For the text-containing cell, return its midpoint in [x, y] coordinate format. 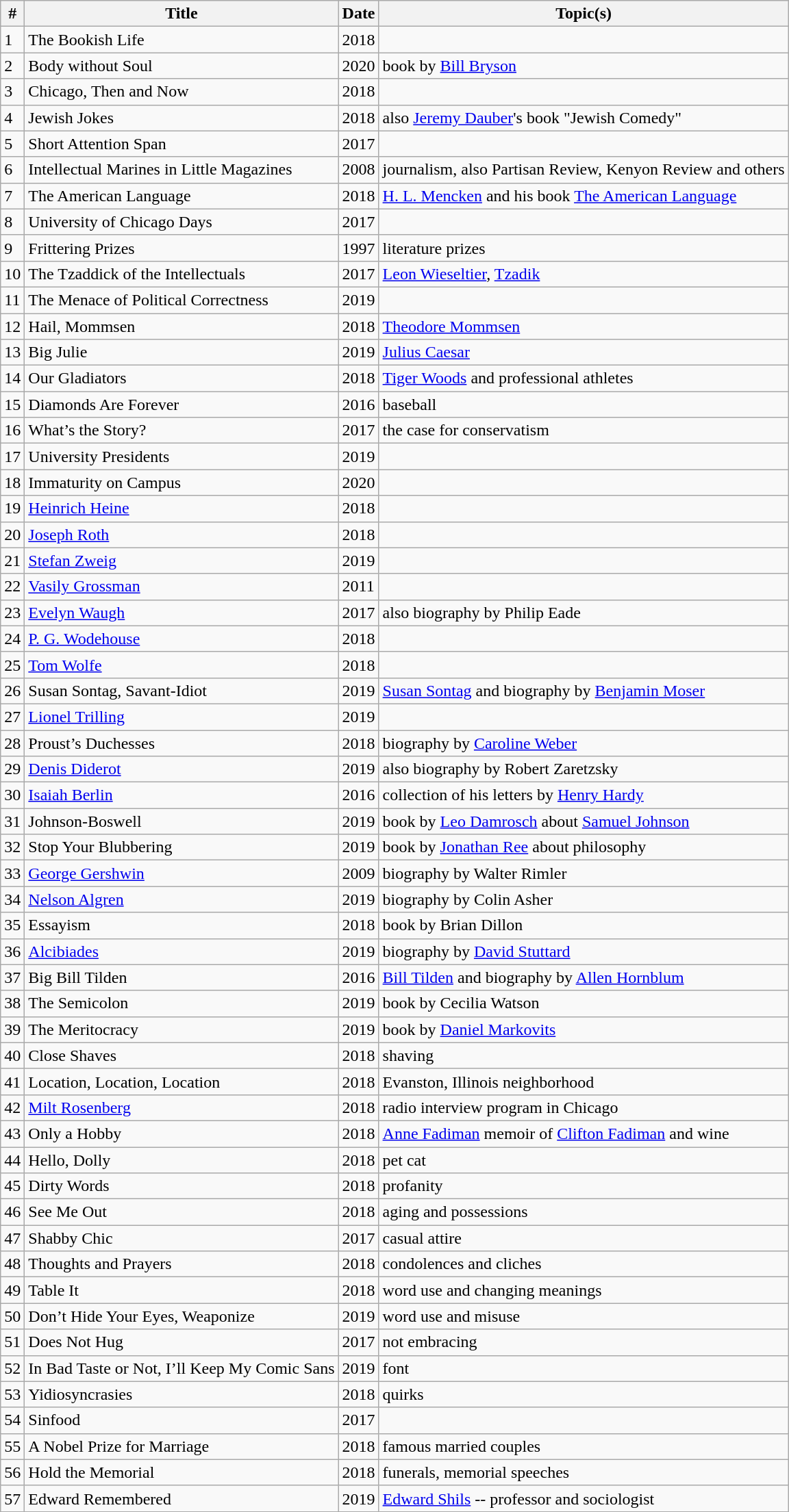
book by Leo Damrosch about Samuel Johnson [584, 821]
The Bookish Life [181, 40]
55 [12, 1446]
Diamonds Are Forever [181, 405]
Date [359, 14]
9 [12, 248]
Julius Caesar [584, 353]
1 [12, 40]
Evanston, Illinois neighborhood [584, 1081]
aging and possessions [584, 1212]
38 [12, 1003]
The Menace of Political Correctness [181, 300]
Proust’s Duchesses [181, 743]
shaving [584, 1055]
Close Shaves [181, 1055]
font [584, 1368]
Susan Sontag, Savant-Idiot [181, 691]
Milt Rosenberg [181, 1107]
also biography by Robert Zaretzsky [584, 769]
In Bad Taste or Not, I’ll Keep My Comic Sans [181, 1368]
10 [12, 274]
16 [12, 431]
Hold the Memorial [181, 1472]
Don’t Hide Your Eyes, Weaponize [181, 1316]
45 [12, 1186]
Intellectual Marines in Little Magazines [181, 170]
Does Not Hug [181, 1342]
Vasily Grossman [181, 587]
4 [12, 118]
14 [12, 379]
2009 [359, 873]
biography by Caroline Weber [584, 743]
Body without Soul [181, 66]
Hello, Dolly [181, 1160]
54 [12, 1420]
Our Gladiators [181, 379]
Johnson-Boswell [181, 821]
40 [12, 1055]
also biography by Philip Eade [584, 613]
Edward Shils -- professor and sociologist [584, 1498]
48 [12, 1264]
word use and changing meanings [584, 1290]
2 [12, 66]
The Tzaddick of the Intellectuals [181, 274]
36 [12, 951]
42 [12, 1107]
Essayism [181, 925]
book by Cecilia Watson [584, 1003]
Topic(s) [584, 14]
What’s the Story? [181, 431]
Tom Wolfe [181, 665]
29 [12, 769]
Big Bill Tilden [181, 977]
University Presidents [181, 457]
book by Daniel Markovits [584, 1029]
Jewish Jokes [181, 118]
53 [12, 1394]
pet cat [584, 1160]
book by Jonathan Ree about philosophy [584, 847]
famous married couples [584, 1446]
11 [12, 300]
51 [12, 1342]
Heinrich Heine [181, 509]
Edward Remembered [181, 1498]
Stefan Zweig [181, 561]
34 [12, 899]
The American Language [181, 196]
26 [12, 691]
37 [12, 977]
25 [12, 665]
book by Brian Dillon [584, 925]
Leon Wieseltier, Tzadik [584, 274]
Anne Fadiman memoir of Clifton Fadiman and wine [584, 1133]
6 [12, 170]
profanity [584, 1186]
Tiger Woods and professional athletes [584, 379]
The Semicolon [181, 1003]
Isaiah Berlin [181, 795]
radio interview program in Chicago [584, 1107]
word use and misuse [584, 1316]
19 [12, 509]
46 [12, 1212]
biography by David Stuttard [584, 951]
baseball [584, 405]
The Meritocracy [181, 1029]
57 [12, 1498]
condolences and cliches [584, 1264]
Chicago, Then and Now [181, 92]
Dirty Words [181, 1186]
3 [12, 92]
Evelyn Waugh [181, 613]
49 [12, 1290]
47 [12, 1238]
University of Chicago Days [181, 222]
23 [12, 613]
21 [12, 561]
24 [12, 639]
collection of his letters by Henry Hardy [584, 795]
39 [12, 1029]
Location, Location, Location [181, 1081]
funerals, memorial speeches [584, 1472]
56 [12, 1472]
A Nobel Prize for Marriage [181, 1446]
33 [12, 873]
Sinfood [181, 1420]
biography by Walter Rimler [584, 873]
book by Bill Bryson [584, 66]
52 [12, 1368]
See Me Out [181, 1212]
Title [181, 14]
12 [12, 326]
1997 [359, 248]
literature prizes [584, 248]
journalism, also Partisan Review, Kenyon Review and others [584, 170]
2011 [359, 587]
2008 [359, 170]
Thoughts and Prayers [181, 1264]
43 [12, 1133]
Joseph Roth [181, 535]
Shabby Chic [181, 1238]
28 [12, 743]
27 [12, 717]
Frittering Prizes [181, 248]
5 [12, 144]
Lionel Trilling [181, 717]
# [12, 14]
Immaturity on Campus [181, 483]
Susan Sontag and biography by Benjamin Moser [584, 691]
P. G. Wodehouse [181, 639]
biography by Colin Asher [584, 899]
casual attire [584, 1238]
Denis Diderot [181, 769]
Big Julie [181, 353]
7 [12, 196]
the case for conservatism [584, 431]
32 [12, 847]
44 [12, 1160]
George Gershwin [181, 873]
8 [12, 222]
quirks [584, 1394]
13 [12, 353]
17 [12, 457]
35 [12, 925]
Alcibiades [181, 951]
30 [12, 795]
Only a Hobby [181, 1133]
18 [12, 483]
Nelson Algren [181, 899]
50 [12, 1316]
Hail, Mommsen [181, 326]
Bill Tilden and biography by Allen Hornblum [584, 977]
41 [12, 1081]
15 [12, 405]
not embracing [584, 1342]
20 [12, 535]
Short Attention Span [181, 144]
Table It [181, 1290]
Stop Your Blubbering [181, 847]
H. L. Mencken and his book The American Language [584, 196]
also Jeremy Dauber's book "Jewish Comedy" [584, 118]
Yidiosyncrasies [181, 1394]
22 [12, 587]
31 [12, 821]
Theodore Mommsen [584, 326]
